Scan for the cell matching the given text and deliver its [x, y] coordinate at center. 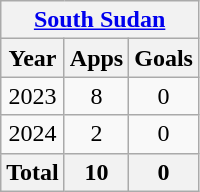
10 [96, 172]
2 [96, 134]
8 [96, 96]
Total [33, 172]
Year [33, 58]
Apps [96, 58]
Goals [164, 58]
2023 [33, 96]
South Sudan [100, 20]
2024 [33, 134]
